Identify which cell holds the provided text, then report its [x, y] central coordinate. 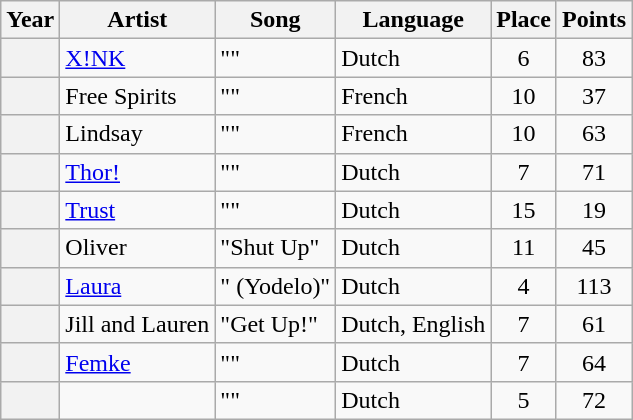
72 [594, 400]
Femke [138, 362]
Lindsay [138, 134]
5 [524, 400]
Free Spirits [138, 96]
" (Yodelo)" [276, 286]
"Shut Up" [276, 248]
X!NK [138, 58]
19 [594, 210]
Jill and Lauren [138, 324]
64 [594, 362]
"Get Up!" [276, 324]
Dutch, English [414, 324]
113 [594, 286]
Song [276, 20]
Language [414, 20]
Points [594, 20]
71 [594, 172]
63 [594, 134]
Place [524, 20]
11 [524, 248]
Oliver [138, 248]
Artist [138, 20]
4 [524, 286]
Year [30, 20]
45 [594, 248]
15 [524, 210]
Thor! [138, 172]
37 [594, 96]
Trust [138, 210]
Laura [138, 286]
83 [594, 58]
61 [594, 324]
6 [524, 58]
